Extract the (x, y) coordinate from the center of the cell holding the provided text.  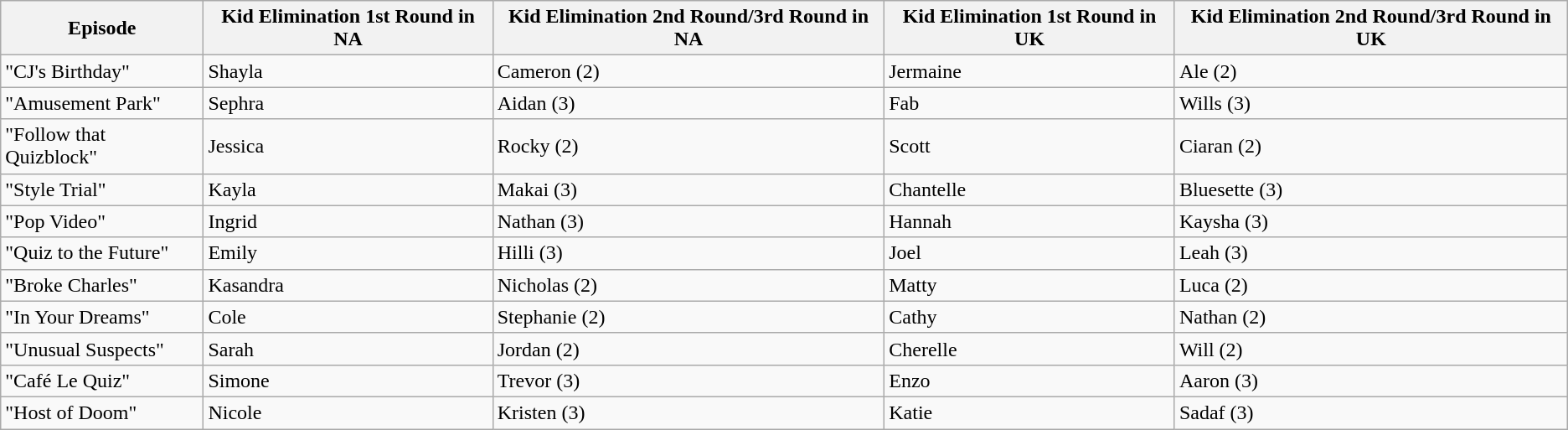
"Pop Video" (102, 221)
Sephra (348, 103)
Ale (2) (1370, 71)
Kaysha (3) (1370, 221)
Ciaran (2) (1370, 146)
Aaron (3) (1370, 381)
"Host of Doom" (102, 412)
"Café Le Quiz" (102, 381)
Scott (1030, 146)
"Style Trial" (102, 189)
Kayla (348, 189)
Nathan (3) (689, 221)
Nathan (2) (1370, 317)
Hannah (1030, 221)
Kasandra (348, 285)
Cameron (2) (689, 71)
Will (2) (1370, 349)
Leah (3) (1370, 253)
"In Your Dreams" (102, 317)
Trevor (3) (689, 381)
"CJ's Birthday" (102, 71)
Nicole (348, 412)
Hilli (3) (689, 253)
Emily (348, 253)
"Quiz to the Future" (102, 253)
Shayla (348, 71)
Cole (348, 317)
Fab (1030, 103)
Bluesette (3) (1370, 189)
Wills (3) (1370, 103)
Nicholas (2) (689, 285)
"Follow that Quizblock" (102, 146)
"Broke Charles" (102, 285)
"Unusual Suspects" (102, 349)
Jermaine (1030, 71)
Aidan (3) (689, 103)
Stephanie (2) (689, 317)
Simone (348, 381)
Episode (102, 28)
Makai (3) (689, 189)
Kid Elimination 2nd Round/3rd Round in NA (689, 28)
Jordan (2) (689, 349)
Rocky (2) (689, 146)
Kid Elimination 2nd Round/3rd Round in UK (1370, 28)
Ingrid (348, 221)
Kid Elimination 1st Round in UK (1030, 28)
Luca (2) (1370, 285)
Joel (1030, 253)
Sarah (348, 349)
Katie (1030, 412)
Jessica (348, 146)
Chantelle (1030, 189)
Kid Elimination 1st Round in NA (348, 28)
Cherelle (1030, 349)
Kristen (3) (689, 412)
"Amusement Park" (102, 103)
Sadaf (3) (1370, 412)
Cathy (1030, 317)
Matty (1030, 285)
Enzo (1030, 381)
